Extract the (X, Y) coordinate from the center of the cell holding the provided text.  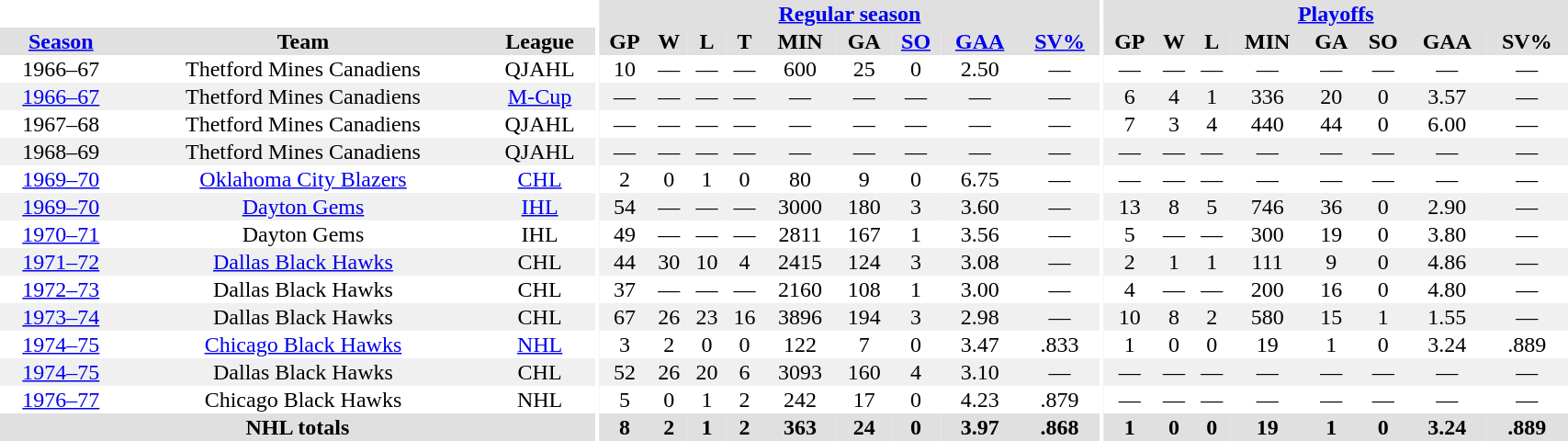
NHL totals (298, 427)
17 (863, 400)
Season (61, 41)
54 (625, 207)
3.10 (980, 372)
.868 (1060, 427)
37 (625, 289)
30 (669, 262)
1972–73 (61, 289)
Team (303, 41)
3.56 (980, 234)
2160 (800, 289)
M-Cup (539, 96)
24 (863, 427)
3.80 (1447, 234)
3000 (800, 207)
200 (1268, 289)
49 (625, 234)
1967–68 (61, 124)
6.75 (980, 179)
160 (863, 372)
League (539, 41)
440 (1268, 124)
580 (1268, 317)
1970–71 (61, 234)
124 (863, 262)
3093 (800, 372)
108 (863, 289)
167 (863, 234)
6.00 (1447, 124)
363 (800, 427)
23 (707, 317)
3.57 (1447, 96)
746 (1268, 207)
Playoffs (1336, 14)
2811 (800, 234)
52 (625, 372)
3.00 (980, 289)
15 (1332, 317)
3.97 (980, 427)
1973–74 (61, 317)
194 (863, 317)
3.08 (980, 262)
2.50 (980, 69)
1971–72 (61, 262)
2.98 (980, 317)
36 (1332, 207)
Regular season (849, 14)
242 (800, 400)
1.55 (1447, 317)
180 (863, 207)
.833 (1060, 345)
3.60 (980, 207)
1968–69 (61, 152)
1976–77 (61, 400)
T (744, 41)
Oklahoma City Blazers (303, 179)
3896 (800, 317)
80 (800, 179)
4.23 (980, 400)
336 (1268, 96)
300 (1268, 234)
4.80 (1447, 289)
3.47 (980, 345)
.879 (1060, 400)
25 (863, 69)
67 (625, 317)
2415 (800, 262)
122 (800, 345)
13 (1130, 207)
2.90 (1447, 207)
600 (800, 69)
4.86 (1447, 262)
111 (1268, 262)
